Output the [X, Y] coordinate of the center of the cell containing the given text.  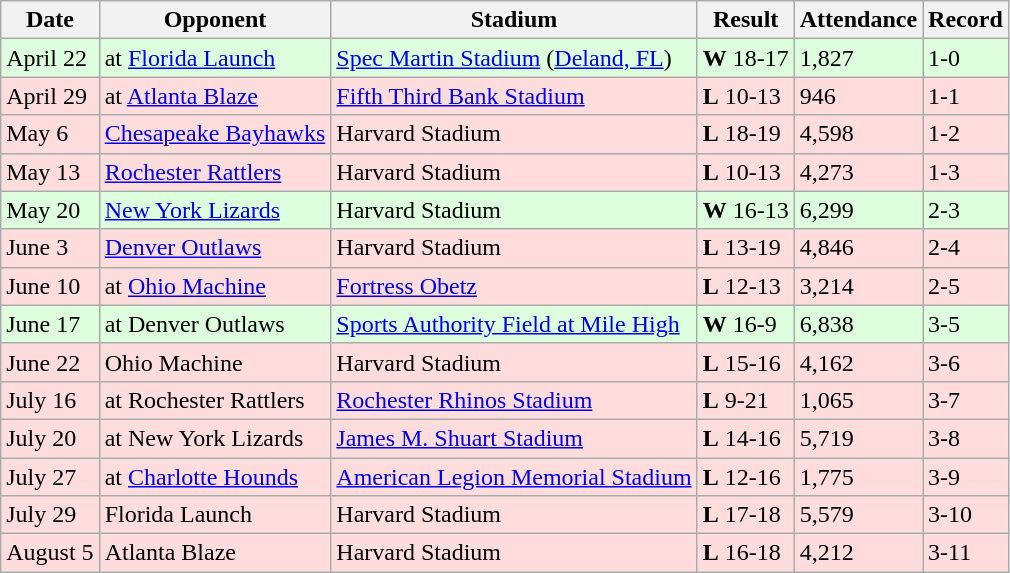
3-8 [966, 438]
1-2 [966, 134]
at Florida Launch [215, 58]
3-6 [966, 362]
6,299 [858, 210]
August 5 [50, 553]
Attendance [858, 20]
1,775 [858, 477]
L 9-21 [746, 400]
at Rochester Rattlers [215, 400]
5,579 [858, 515]
3-9 [966, 477]
July 27 [50, 477]
American Legion Memorial Stadium [514, 477]
at Atlanta Blaze [215, 96]
W 18-17 [746, 58]
L 17-18 [746, 515]
4,273 [858, 172]
W 16-13 [746, 210]
Record [966, 20]
at New York Lizards [215, 438]
Fortress Obetz [514, 286]
Spec Martin Stadium (Deland, FL) [514, 58]
Florida Launch [215, 515]
Rochester Rattlers [215, 172]
Ohio Machine [215, 362]
1-0 [966, 58]
May 20 [50, 210]
James M. Shuart Stadium [514, 438]
Opponent [215, 20]
2-5 [966, 286]
L 15-16 [746, 362]
3-11 [966, 553]
June 17 [50, 324]
July 29 [50, 515]
L 16-18 [746, 553]
5,719 [858, 438]
3,214 [858, 286]
July 16 [50, 400]
1-1 [966, 96]
at Ohio Machine [215, 286]
4,598 [858, 134]
April 22 [50, 58]
4,846 [858, 248]
L 12-13 [746, 286]
3-7 [966, 400]
2-4 [966, 248]
New York Lizards [215, 210]
4,212 [858, 553]
3-10 [966, 515]
4,162 [858, 362]
Result [746, 20]
June 22 [50, 362]
June 3 [50, 248]
Denver Outlaws [215, 248]
L 14-16 [746, 438]
July 20 [50, 438]
May 13 [50, 172]
June 10 [50, 286]
L 13-19 [746, 248]
2-3 [966, 210]
1-3 [966, 172]
Stadium [514, 20]
L 18-19 [746, 134]
1,065 [858, 400]
6,838 [858, 324]
May 6 [50, 134]
1,827 [858, 58]
L 12-16 [746, 477]
at Charlotte Hounds [215, 477]
at Denver Outlaws [215, 324]
Fifth Third Bank Stadium [514, 96]
Atlanta Blaze [215, 553]
946 [858, 96]
Sports Authority Field at Mile High [514, 324]
3-5 [966, 324]
W 16-9 [746, 324]
Rochester Rhinos Stadium [514, 400]
Date [50, 20]
April 29 [50, 96]
Chesapeake Bayhawks [215, 134]
